Return the (x, y) coordinate for the center point of the cell that contains the specified text.  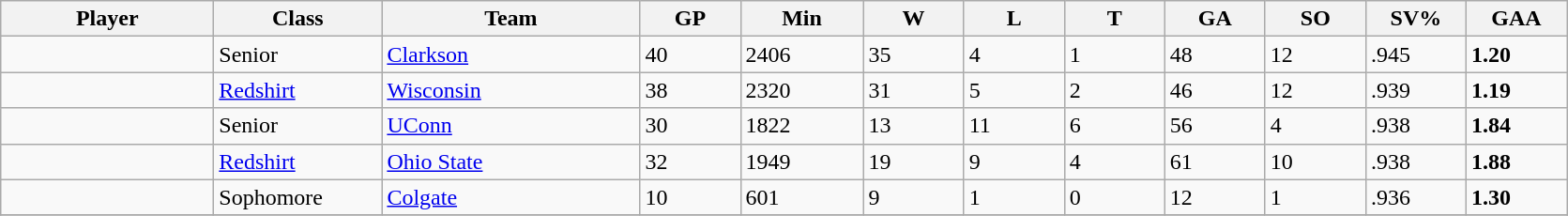
40 (691, 54)
38 (691, 90)
61 (1214, 162)
Min (801, 19)
Class (298, 19)
1.19 (1516, 90)
1.84 (1516, 126)
GA (1214, 19)
.939 (1415, 90)
5 (1013, 90)
13 (914, 126)
SV% (1415, 19)
1.88 (1516, 162)
46 (1214, 90)
2 (1115, 90)
1822 (801, 126)
Player (107, 19)
Team (510, 19)
56 (1214, 126)
1.30 (1516, 197)
Colgate (510, 197)
L (1013, 19)
11 (1013, 126)
30 (691, 126)
6 (1115, 126)
GAA (1516, 19)
2406 (801, 54)
Wisconsin (510, 90)
SO (1316, 19)
32 (691, 162)
W (914, 19)
1.20 (1516, 54)
.945 (1415, 54)
Sophomore (298, 197)
0 (1115, 197)
Ohio State (510, 162)
GP (691, 19)
T (1115, 19)
1949 (801, 162)
35 (914, 54)
19 (914, 162)
UConn (510, 126)
601 (801, 197)
2320 (801, 90)
.936 (1415, 197)
31 (914, 90)
Clarkson (510, 54)
48 (1214, 54)
